Return [x, y] of the center of cell containing provided text 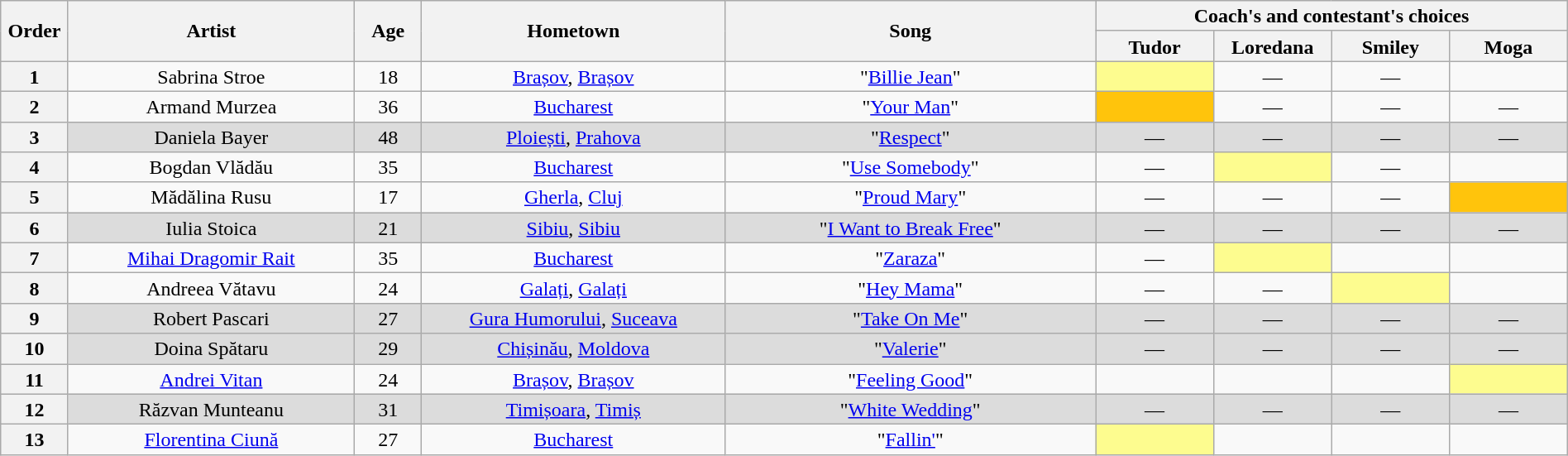
Song [911, 31]
Tudor [1154, 46]
"Valerie" [911, 349]
1 [35, 76]
2 [35, 106]
10 [35, 349]
"Your Man" [911, 106]
Gura Humorului, Suceava [574, 318]
13 [35, 440]
Moga [1508, 46]
Smiley [1391, 46]
"Hey Mama" [911, 288]
Daniela Bayer [211, 137]
"Take On Me" [911, 318]
Armand Murzea [211, 106]
Hometown [574, 31]
4 [35, 167]
"Feeling Good" [911, 379]
5 [35, 197]
29 [389, 349]
Iulia Stoica [211, 228]
"Respect" [911, 137]
Artist [211, 31]
Ploiești, Prahova [574, 137]
Timișoara, Timiș [574, 409]
"I Want to Break Free" [911, 228]
"Fallin'" [911, 440]
"Proud Mary" [911, 197]
31 [389, 409]
Chișinău, Moldova [574, 349]
Florentina Ciună [211, 440]
"Billie Jean" [911, 76]
Răzvan Munteanu [211, 409]
7 [35, 258]
"White Wedding" [911, 409]
18 [389, 76]
48 [389, 137]
Andrei Vitan [211, 379]
Galați, Galați [574, 288]
11 [35, 379]
Robert Pascari [211, 318]
Loredana [1272, 46]
Sibiu, Sibiu [574, 228]
8 [35, 288]
Order [35, 31]
6 [35, 228]
Mihai Dragomir Rait [211, 258]
"Use Somebody" [911, 167]
Age [389, 31]
21 [389, 228]
Coach's and contestant's choices [1331, 17]
3 [35, 137]
36 [389, 106]
Bogdan Vlădău [211, 167]
Mădălina Rusu [211, 197]
Sabrina Stroe [211, 76]
Gherla, Cluj [574, 197]
Doina Spătaru [211, 349]
17 [389, 197]
Andreea Vătavu [211, 288]
12 [35, 409]
9 [35, 318]
"Zaraza" [911, 258]
